Locate the cell with the specified text and output its [X, Y] center coordinate. 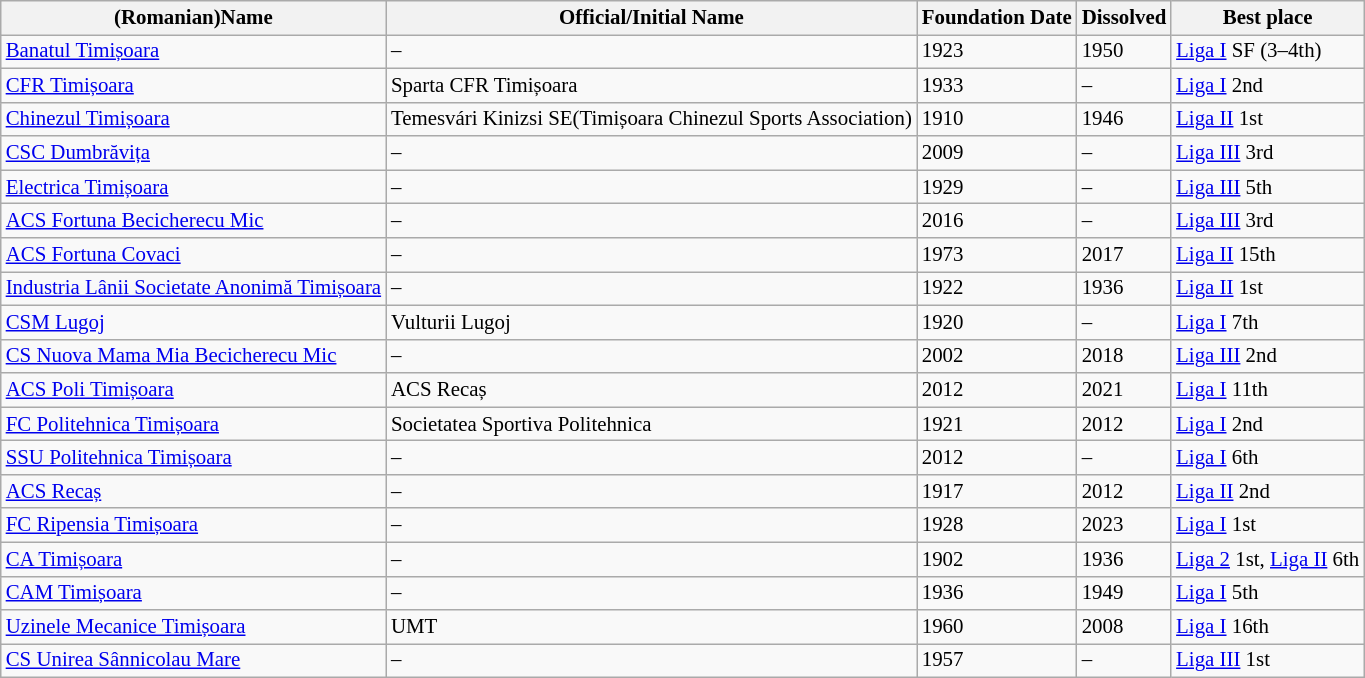
CS Nuova Mama Mia Becicherecu Mic [194, 356]
Best place [1268, 18]
1923 [997, 51]
Liga III 2nd [1268, 356]
1910 [997, 119]
Electrica Timișoara [194, 187]
Banatul Timișoara [194, 51]
1922 [997, 288]
Liga I 7th [1268, 322]
Vulturii Lugoj [652, 322]
Dissolved [1124, 18]
1921 [997, 424]
ACS Fortuna Covaci [194, 255]
Liga I 16th [1268, 627]
1960 [997, 627]
UMT [652, 627]
Liga I 6th [1268, 458]
CSC Dumbrăvița [194, 153]
Foundation Date [997, 18]
Liga II 15th [1268, 255]
Temesvári Kinizsi SE(Timișoara Chinezul Sports Association) [652, 119]
Liga III 5th [1268, 187]
1949 [1124, 593]
FC Ripensia Timișoara [194, 525]
Industria Lânii Societate Anonimă Timișoara [194, 288]
2023 [1124, 525]
1920 [997, 322]
2002 [997, 356]
Liga I 1st [1268, 525]
2016 [997, 221]
ACS Fortuna Becicherecu Mic [194, 221]
Liga I SF (3–4th) [1268, 51]
FC Politehnica Timișoara [194, 424]
Liga II 2nd [1268, 491]
Societatea Sportiva Politehnica [652, 424]
(Romanian)Name [194, 18]
1946 [1124, 119]
CA Timișoara [194, 559]
1973 [997, 255]
2008 [1124, 627]
1933 [997, 85]
Liga I 5th [1268, 593]
Chinezul Timișoara [194, 119]
1902 [997, 559]
1917 [997, 491]
Liga 2 1st, Liga II 6th [1268, 559]
1957 [997, 661]
1928 [997, 525]
CS Unirea Sânnicolau Mare [194, 661]
CSM Lugoj [194, 322]
Official/Initial Name [652, 18]
Liga III 1st [1268, 661]
ACS Poli Timișoara [194, 390]
Sparta CFR Timișoara [652, 85]
2017 [1124, 255]
SSU Politehnica Timișoara [194, 458]
2021 [1124, 390]
CAM Timișoara [194, 593]
1929 [997, 187]
Liga I 11th [1268, 390]
2018 [1124, 356]
1950 [1124, 51]
Uzinele Mecanice Timișoara [194, 627]
2009 [997, 153]
CFR Timișoara [194, 85]
